Output the [x, y] coordinate of the center of the cell containing the given text.  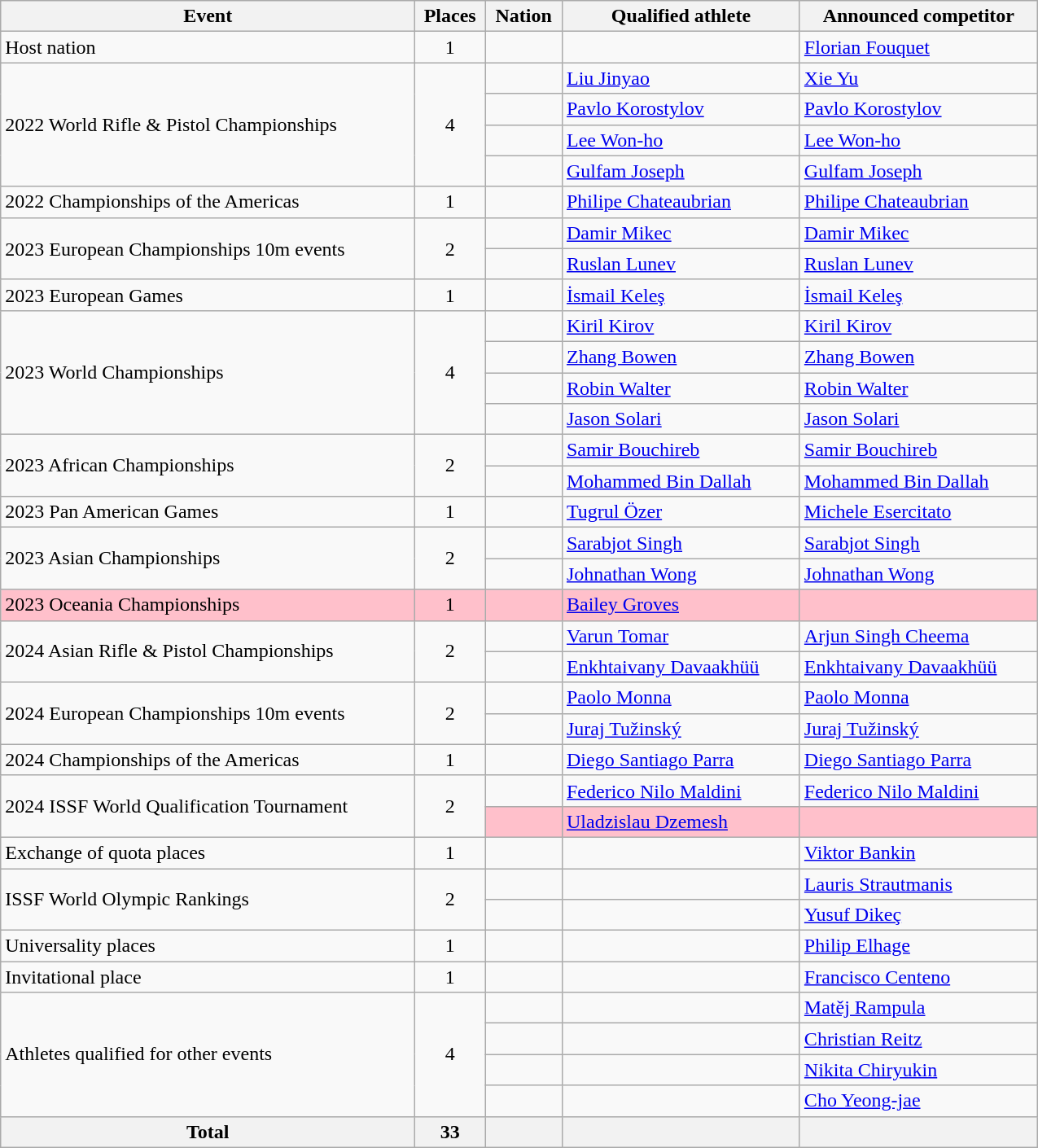
Nikita Chiryukin [918, 1070]
Universality places [208, 946]
Lauris Strautmanis [918, 883]
2023 Pan American Games [208, 512]
Philip Elhage [918, 946]
2022 Championships of the Americas [208, 202]
Francisco Centeno [918, 977]
2022 World Rifle & Pistol Championships [208, 125]
Christian Reitz [918, 1039]
Host nation [208, 47]
Michele Esercitato [918, 512]
2023 European Games [208, 295]
Varun Tomar [681, 636]
Yusuf Dikeç [918, 915]
Invitational place [208, 977]
2024 European Championships 10m events [208, 713]
2024 ISSF World Qualification Tournament [208, 806]
Florian Fouquet [918, 47]
2023 Oceania Championships [208, 605]
Xie Yu [918, 78]
Tugrul Özer [681, 512]
2023 World Championships [208, 372]
Matěj Rampula [918, 1008]
2023 Asian Championships [208, 559]
Liu Jinyao [681, 78]
Total [208, 1132]
ISSF World Olympic Rankings [208, 899]
Qualified athlete [681, 16]
Arjun Singh Cheema [918, 636]
Athletes qualified for other events [208, 1054]
Announced competitor [918, 16]
2023 European Championships 10m events [208, 248]
33 [450, 1132]
Exchange of quota places [208, 852]
Uladzislau Dzemesh [681, 822]
Places [450, 16]
Viktor Bankin [918, 852]
2023 African Championships [208, 466]
2024 Asian Rifle & Pistol Championships [208, 651]
Cho Yeong-jae [918, 1101]
Bailey Groves [681, 605]
Event [208, 16]
Nation [524, 16]
2024 Championships of the Americas [208, 760]
